Capture the cell that displays the provided text and extract its (x, y) central coordinate. 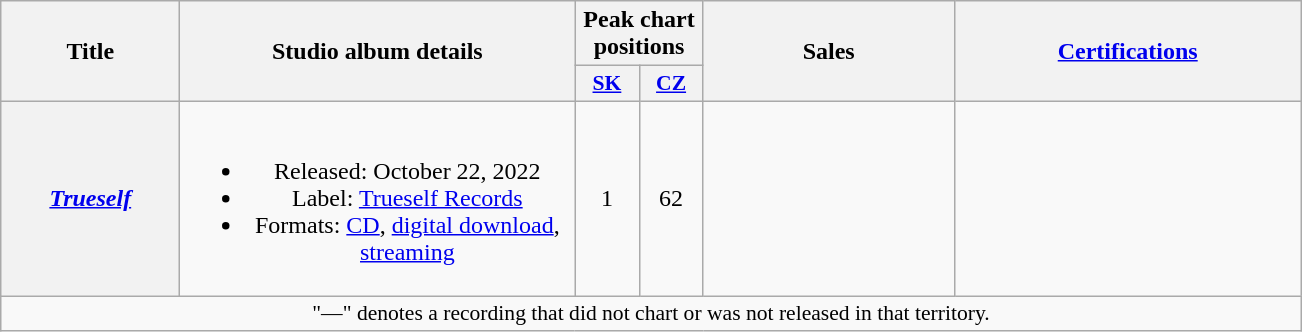
Title (90, 52)
Trueself (90, 198)
62 (671, 198)
"—" denotes a recording that did not chart or was not released in that territory. (651, 314)
Released: October 22, 2022Label: Trueself RecordsFormats: CD, digital download, streaming (378, 198)
Sales (828, 52)
1 (607, 198)
Peak chart positions (639, 34)
SK (607, 84)
CZ (671, 84)
Certifications (1128, 52)
Studio album details (378, 52)
